Find where the given text appears and provide that cell's center as (X, Y) coordinate. 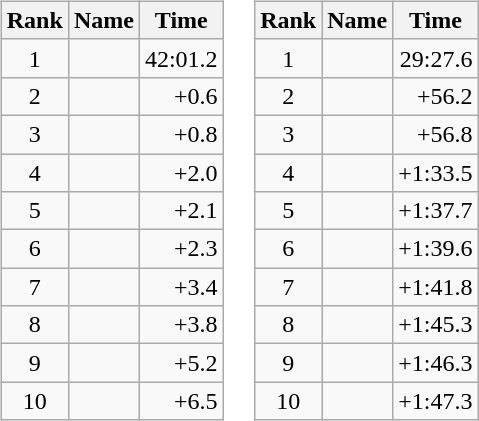
+0.8 (181, 134)
+1:46.3 (436, 363)
+1:37.7 (436, 211)
+3.8 (181, 325)
+2.1 (181, 211)
29:27.6 (436, 58)
+1:39.6 (436, 249)
+1:33.5 (436, 173)
+56.8 (436, 134)
+5.2 (181, 363)
+0.6 (181, 96)
+1:47.3 (436, 401)
42:01.2 (181, 58)
+1:45.3 (436, 325)
+6.5 (181, 401)
+2.3 (181, 249)
+56.2 (436, 96)
+2.0 (181, 173)
+3.4 (181, 287)
+1:41.8 (436, 287)
